Locate the cell with the specified text and output its [X, Y] center coordinate. 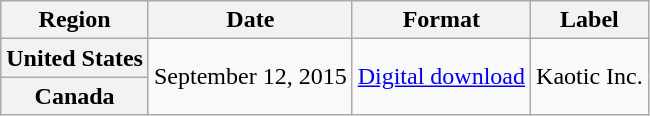
Date [250, 20]
United States [75, 58]
Label [590, 20]
Region [75, 20]
Canada [75, 96]
Kaotic Inc. [590, 77]
Digital download [441, 77]
Format [441, 20]
September 12, 2015 [250, 77]
